Provide the (x, y) coordinate of the cell's center where the given text is located.  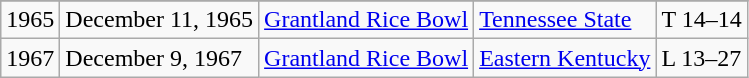
December 11, 1965 (160, 20)
Eastern Kentucky (565, 58)
T 14–14 (702, 20)
1967 (30, 58)
1965 (30, 20)
L 13–27 (702, 58)
December 9, 1967 (160, 58)
Tennessee State (565, 20)
